Determine the [x, y] coordinate at the center of the cell enclosing the given text.  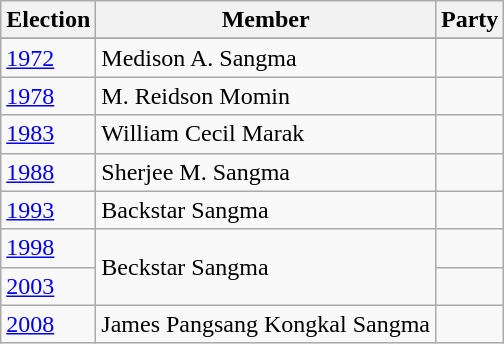
1983 [48, 134]
1988 [48, 172]
1978 [48, 96]
2003 [48, 286]
William Cecil Marak [266, 134]
Backstar Sangma [266, 210]
1993 [48, 210]
Sherjee M. Sangma [266, 172]
1972 [48, 58]
1998 [48, 248]
2008 [48, 324]
M. Reidson Momin [266, 96]
Party [469, 20]
Member [266, 20]
James Pangsang Kongkal Sangma [266, 324]
Medison A. Sangma [266, 58]
Beckstar Sangma [266, 267]
Election [48, 20]
